Capture the cell that displays the provided text and extract its (x, y) central coordinate. 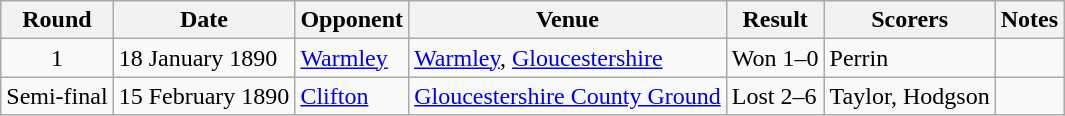
Scorers (910, 20)
Warmley (352, 58)
1 (57, 58)
Notes (1029, 20)
Venue (568, 20)
Result (775, 20)
Lost 2–6 (775, 96)
Won 1–0 (775, 58)
Gloucestershire County Ground (568, 96)
Semi-final (57, 96)
18 January 1890 (204, 58)
Warmley, Gloucestershire (568, 58)
15 February 1890 (204, 96)
Round (57, 20)
Date (204, 20)
Opponent (352, 20)
Clifton (352, 96)
Taylor, Hodgson (910, 96)
Perrin (910, 58)
